Provide the [x, y] coordinate of the cell's center where the given text is located.  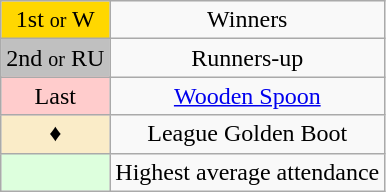
League Golden Boot [248, 134]
♦ [56, 134]
Winners [248, 20]
Runners-up [248, 58]
2nd or RU [56, 58]
Wooden Spoon [248, 96]
1st or W [56, 20]
Last [56, 96]
Highest average attendance [248, 172]
